Locate the cell with the specified text and output its [x, y] center coordinate. 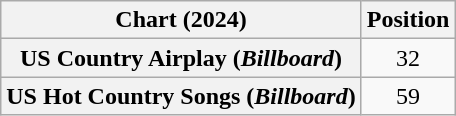
Position [408, 20]
59 [408, 96]
US Country Airplay (Billboard) [181, 58]
32 [408, 58]
Chart (2024) [181, 20]
US Hot Country Songs (Billboard) [181, 96]
